Detect which cell encompasses the target text, then output its [X, Y] center coordinate. 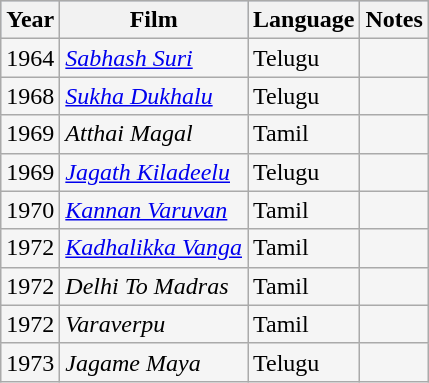
Kadhalikka Vanga [154, 248]
Year [30, 20]
1970 [30, 210]
Delhi To Madras [154, 286]
1968 [30, 96]
Atthai Magal [154, 134]
Notes [394, 20]
Kannan Varuvan [154, 210]
Jagath Kiladeelu [154, 172]
1964 [30, 58]
Language [304, 20]
Sabhash Suri [154, 58]
Film [154, 20]
1973 [30, 362]
Sukha Dukhalu [154, 96]
Varaverpu [154, 324]
Jagame Maya [154, 362]
